Locate the cell with the specified text and output its [x, y] center coordinate. 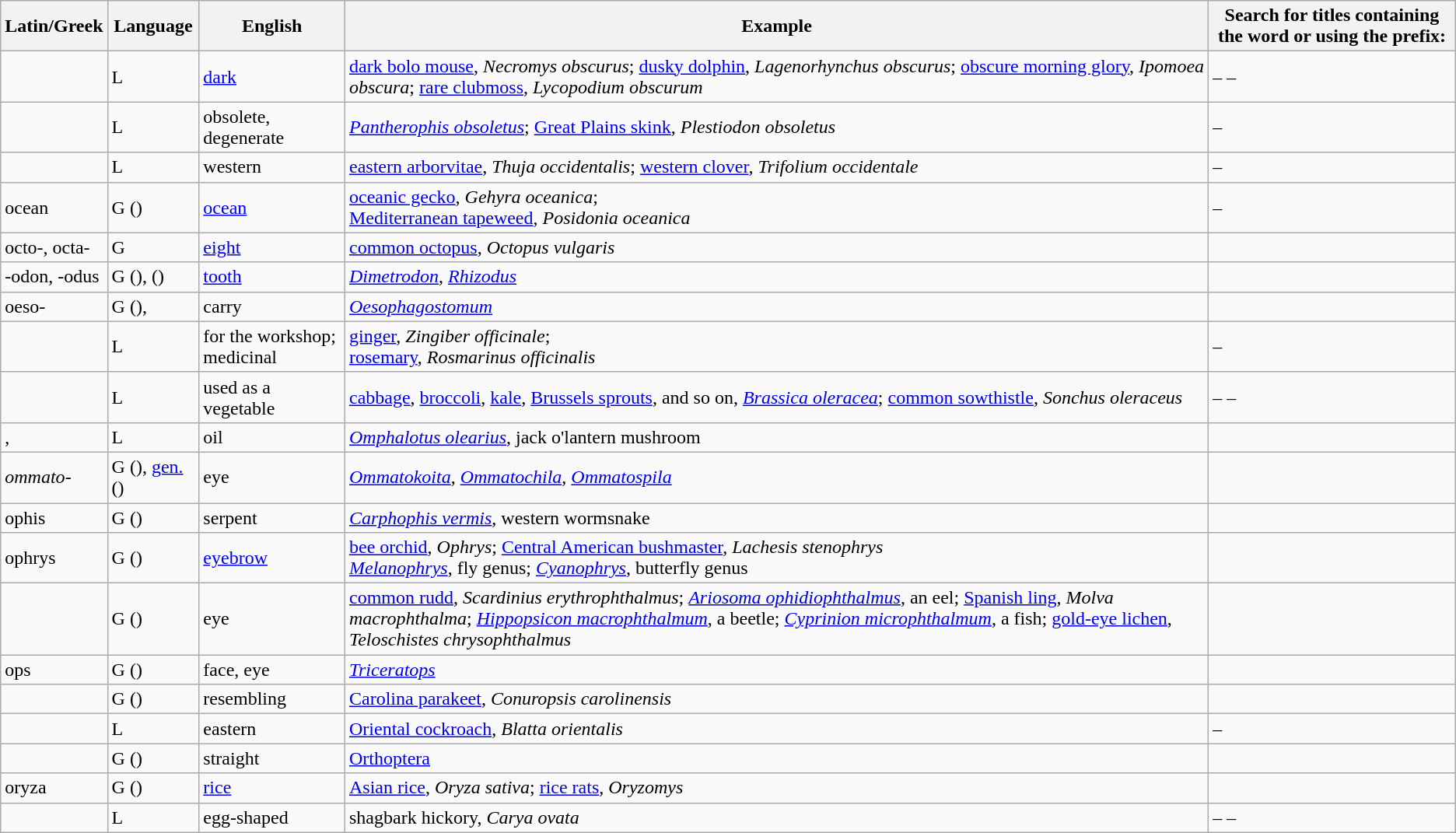
Oriental cockroach, Blatta orientalis [776, 729]
Carolina parakeet, Conuropsis carolinensis [776, 699]
Example [776, 26]
G (), gen. () [153, 478]
G (), [153, 306]
ginger, Zingiber officinale;rosemary, Rosmarinus officinalis [776, 347]
serpent [272, 517]
Language [153, 26]
Carphophis vermis, western wormsnake [776, 517]
octo-, octa- [54, 247]
eight [272, 247]
Search for titles containing the word or using the prefix: [1332, 26]
used as a vegetable [272, 397]
Omphalotus olearius, jack o'lantern mushroom [776, 437]
western [272, 167]
bee orchid, Ophrys; Central American bushmaster, Lachesis stenophrys Melanophrys, fly genus; Cyanophrys, butterfly genus [776, 558]
Latin/Greek [54, 26]
Asian rice, Oryza sativa; rice rats, Oryzomys [776, 788]
rice [272, 788]
oceanic gecko, Gehyra oceanica;Mediterranean tapeweed, Posidonia oceanica [776, 207]
shagbark hickory, Carya ovata [776, 817]
, [54, 437]
oil [272, 437]
ommato- [54, 478]
English [272, 26]
Orthoptera [776, 758]
egg-shaped [272, 817]
for the workshop; medicinal [272, 347]
G [153, 247]
ops [54, 670]
Oesophagostomum [776, 306]
eastern arborvitae, Thuja occidentalis; western clover, Trifolium occidentale [776, 167]
oeso- [54, 306]
-odon, -odus [54, 277]
Dimetrodon, Rhizodus [776, 277]
Triceratops [776, 670]
oryza [54, 788]
Ommatokoita, Ommatochila, Ommatospila [776, 478]
G (), () [153, 277]
ophrys [54, 558]
eastern [272, 729]
straight [272, 758]
eyebrow [272, 558]
resembling [272, 699]
Pantherophis obsoletus; Great Plains skink, Plestiodon obsoletus [776, 128]
cabbage, broccoli, kale, Brussels sprouts, and so on, Brassica oleracea; common sowthistle, Sonchus oleraceus [776, 397]
ophis [54, 517]
tooth [272, 277]
common octopus, Octopus vulgaris [776, 247]
carry [272, 306]
face, eye [272, 670]
obsolete, degenerate [272, 128]
dark [272, 76]
